Return the [X, Y] coordinate for the center point of the cell that contains the specified text.  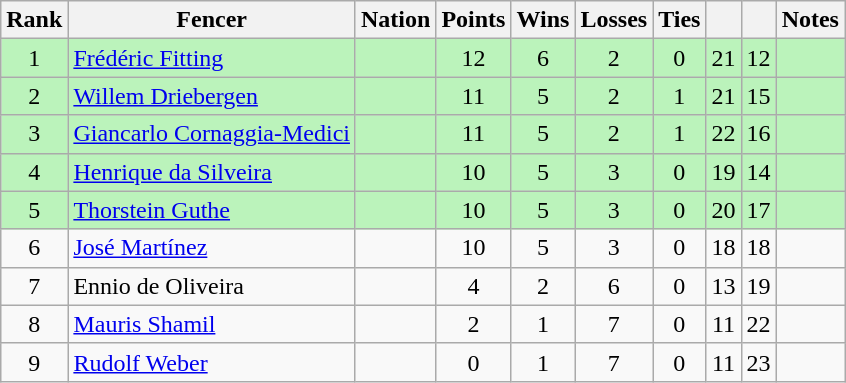
14 [758, 172]
8 [34, 324]
Rank [34, 20]
Frédéric Fitting [212, 58]
Losses [614, 20]
Rudolf Weber [212, 362]
Thorstein Guthe [212, 210]
Mauris Shamil [212, 324]
Points [474, 20]
15 [758, 96]
13 [724, 286]
Notes [810, 20]
20 [724, 210]
Giancarlo Cornaggia-Medici [212, 134]
9 [34, 362]
Ennio de Oliveira [212, 286]
17 [758, 210]
16 [758, 134]
Ties [680, 20]
Wins [543, 20]
Fencer [212, 20]
Nation [395, 20]
José Martínez [212, 248]
Henrique da Silveira [212, 172]
Willem Driebergen [212, 96]
23 [758, 362]
